Extract the [X, Y] coordinate from the center of the cell holding the provided text.  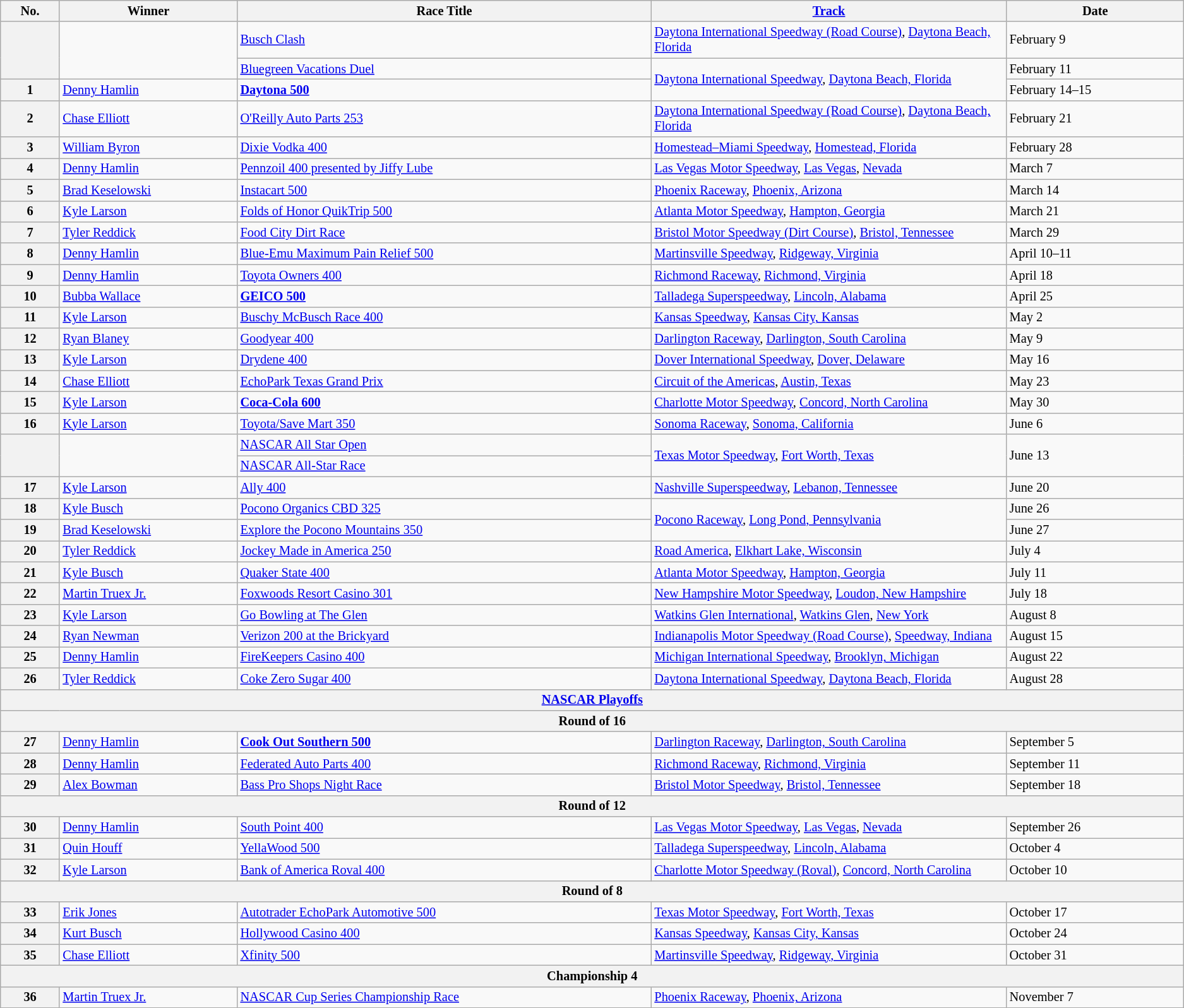
16 [30, 424]
August 22 [1095, 657]
19 [30, 530]
Erik Jones [148, 912]
FireKeepers Casino 400 [445, 657]
YellaWood 500 [445, 848]
Pocono Organics CBD 325 [445, 509]
5 [30, 190]
Round of 16 [592, 721]
February 11 [1095, 69]
33 [30, 912]
Ryan Blaney [148, 339]
Winner [148, 11]
7 [30, 232]
September 5 [1095, 742]
October 31 [1095, 955]
October 4 [1095, 848]
Road America, Elkhart Lake, Wisconsin [828, 551]
June 20 [1095, 487]
Dixie Vodka 400 [445, 148]
Homestead–Miami Speedway, Homestead, Florida [828, 148]
EchoPark Texas Grand Prix [445, 381]
Circuit of the Americas, Austin, Texas [828, 381]
Pennzoil 400 presented by Jiffy Lube [445, 169]
October 24 [1095, 934]
24 [30, 636]
May 2 [1095, 317]
Food City Dirt Race [445, 232]
31 [30, 848]
36 [30, 997]
Xfinity 500 [445, 955]
May 16 [1095, 360]
13 [30, 360]
Alex Bowman [148, 785]
Busch Clash [445, 40]
May 23 [1095, 381]
Cook Out Southern 500 [445, 742]
Sonoma Raceway, Sonoma, California [828, 424]
23 [30, 615]
June 13 [1095, 456]
4 [30, 169]
6 [30, 211]
Championship 4 [592, 976]
Date [1095, 11]
12 [30, 339]
August 15 [1095, 636]
26 [30, 679]
Hollywood Casino 400 [445, 934]
9 [30, 275]
March 7 [1095, 169]
8 [30, 254]
Folds of Honor QuikTrip 500 [445, 211]
Bubba Wallace [148, 296]
March 29 [1095, 232]
Toyota/Save Mart 350 [445, 424]
Jockey Made in America 250 [445, 551]
Instacart 500 [445, 190]
Drydene 400 [445, 360]
35 [30, 955]
William Byron [148, 148]
Blue-Emu Maximum Pain Relief 500 [445, 254]
July 4 [1095, 551]
Explore the Pocono Mountains 350 [445, 530]
Michigan International Speedway, Brooklyn, Michigan [828, 657]
October 17 [1095, 912]
September 11 [1095, 764]
17 [30, 487]
February 14–15 [1095, 90]
O'Reilly Auto Parts 253 [445, 119]
15 [30, 402]
April 18 [1095, 275]
11 [30, 317]
Goodyear 400 [445, 339]
Dover International Speedway, Dover, Delaware [828, 360]
July 18 [1095, 593]
Track [828, 11]
Daytona 500 [445, 90]
25 [30, 657]
Ally 400 [445, 487]
NASCAR All Star Open [445, 445]
Race Title [445, 11]
3 [30, 148]
Kurt Busch [148, 934]
Ryan Newman [148, 636]
Bristol Motor Speedway (Dirt Course), Bristol, Tennessee [828, 232]
Federated Auto Parts 400 [445, 764]
September 26 [1095, 827]
1 [30, 90]
September 18 [1095, 785]
Bluegreen Vacations Duel [445, 69]
Indianapolis Motor Speedway (Road Course), Speedway, Indiana [828, 636]
Buschy McBusch Race 400 [445, 317]
Bass Pro Shops Night Race [445, 785]
10 [30, 296]
NASCAR Cup Series Championship Race [445, 997]
May 9 [1095, 339]
34 [30, 934]
February 21 [1095, 119]
July 11 [1095, 572]
April 10–11 [1095, 254]
GEICO 500 [445, 296]
27 [30, 742]
October 10 [1095, 870]
Pocono Raceway, Long Pond, Pennsylvania [828, 519]
November 7 [1095, 997]
20 [30, 551]
August 28 [1095, 679]
June 6 [1095, 424]
Watkins Glen International, Watkins Glen, New York [828, 615]
June 27 [1095, 530]
Round of 12 [592, 806]
Autotrader EchoPark Automotive 500 [445, 912]
Go Bowling at The Glen [445, 615]
April 25 [1095, 296]
February 9 [1095, 40]
March 21 [1095, 211]
Charlotte Motor Speedway, Concord, North Carolina [828, 402]
Toyota Owners 400 [445, 275]
2 [30, 119]
NASCAR Playoffs [592, 700]
32 [30, 870]
No. [30, 11]
South Point 400 [445, 827]
Verizon 200 at the Brickyard [445, 636]
Bank of America Roval 400 [445, 870]
29 [30, 785]
June 26 [1095, 509]
Quin Houff [148, 848]
14 [30, 381]
May 30 [1095, 402]
21 [30, 572]
August 8 [1095, 615]
18 [30, 509]
Quaker State 400 [445, 572]
Nashville Superspeedway, Lebanon, Tennessee [828, 487]
Coca-Cola 600 [445, 402]
Coke Zero Sugar 400 [445, 679]
New Hampshire Motor Speedway, Loudon, New Hampshire [828, 593]
Bristol Motor Speedway, Bristol, Tennessee [828, 785]
Charlotte Motor Speedway (Roval), Concord, North Carolina [828, 870]
March 14 [1095, 190]
30 [30, 827]
Round of 8 [592, 891]
February 28 [1095, 148]
NASCAR All-Star Race [445, 466]
22 [30, 593]
28 [30, 764]
Foxwoods Resort Casino 301 [445, 593]
